Capture the cell that displays the provided text and extract its (x, y) central coordinate. 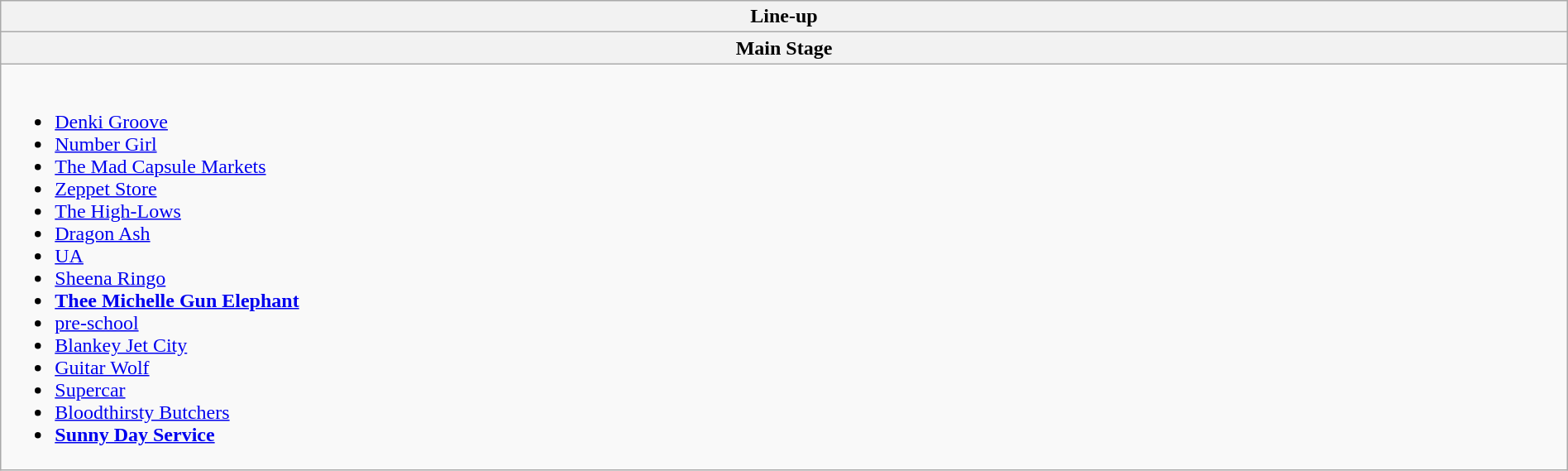
Main Stage (784, 48)
Line-up (784, 17)
